For the text-containing cell, return its midpoint in (x, y) coordinate format. 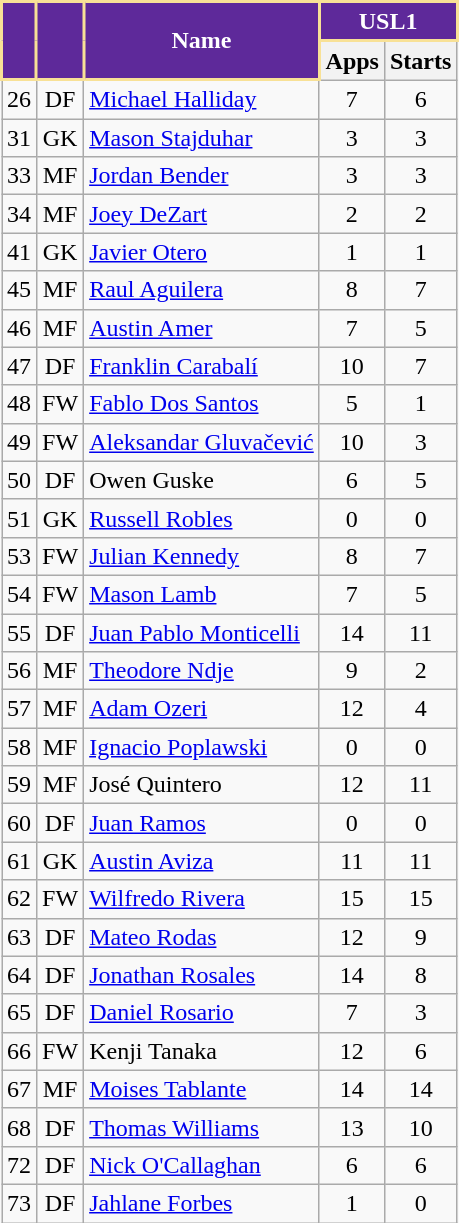
Mason Stajduhar (202, 138)
Aleksandar Gluvačević (202, 442)
Juan Ramos (202, 823)
58 (20, 747)
54 (20, 594)
62 (20, 899)
Jonathan Rosales (202, 975)
47 (20, 366)
Austin Amer (202, 328)
49 (20, 442)
Michael Halliday (202, 100)
50 (20, 480)
Russell Robles (202, 518)
67 (20, 1089)
45 (20, 290)
63 (20, 937)
Javier Otero (202, 252)
64 (20, 975)
57 (20, 709)
Thomas Williams (202, 1127)
Starts (420, 60)
60 (20, 823)
Austin Aviza (202, 861)
Apps (352, 60)
Franklin Carabalí (202, 366)
73 (20, 1203)
55 (20, 633)
33 (20, 176)
Jahlane Forbes (202, 1203)
13 (352, 1127)
68 (20, 1127)
48 (20, 404)
José Quintero (202, 785)
Ignacio Poplawski (202, 747)
34 (20, 214)
Nick O'Callaghan (202, 1165)
65 (20, 1013)
Owen Guske (202, 480)
Daniel Rosario (202, 1013)
Jordan Bender (202, 176)
Mason Lamb (202, 594)
53 (20, 556)
Wilfredo Rivera (202, 899)
Mateo Rodas (202, 937)
Moises Tablante (202, 1089)
Name (202, 41)
72 (20, 1165)
Kenji Tanaka (202, 1051)
26 (20, 100)
Adam Ozeri (202, 709)
56 (20, 671)
66 (20, 1051)
Theodore Ndje (202, 671)
59 (20, 785)
4 (420, 709)
Fablo Dos Santos (202, 404)
46 (20, 328)
Juan Pablo Monticelli (202, 633)
51 (20, 518)
USL1 (388, 22)
Julian Kennedy (202, 556)
Raul Aguilera (202, 290)
31 (20, 138)
41 (20, 252)
61 (20, 861)
Joey DeZart (202, 214)
